Locate the cell with the specified text and output its [X, Y] center coordinate. 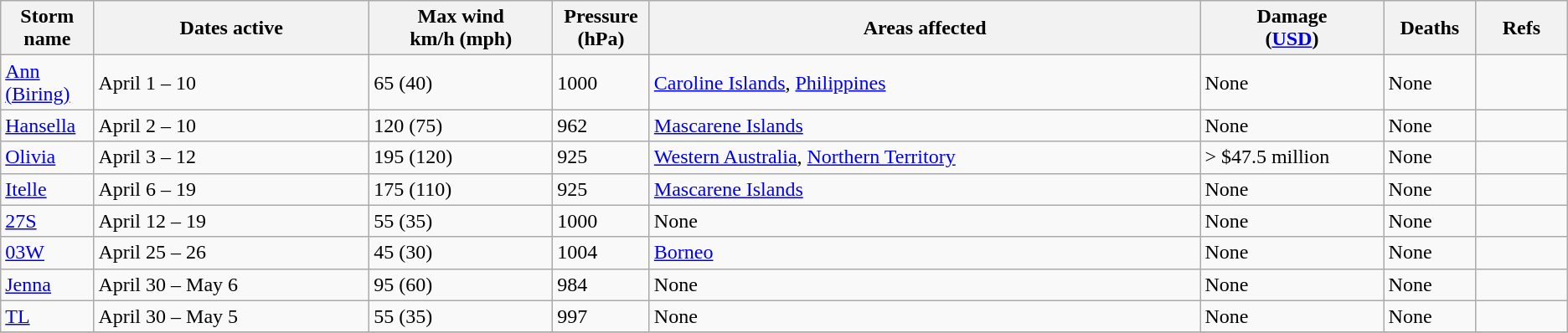
Areas affected [925, 28]
Itelle [47, 189]
45 (30) [461, 253]
April 30 – May 6 [231, 284]
Damage(USD) [1292, 28]
997 [601, 316]
Jenna [47, 284]
962 [601, 126]
April 12 – 19 [231, 221]
April 30 – May 5 [231, 316]
Dates active [231, 28]
65 (40) [461, 82]
120 (75) [461, 126]
Refs [1522, 28]
Ann (Biring) [47, 82]
April 25 – 26 [231, 253]
April 3 – 12 [231, 157]
Pressure(hPa) [601, 28]
Storm name [47, 28]
1004 [601, 253]
Deaths [1430, 28]
April 2 – 10 [231, 126]
03W [47, 253]
Western Australia, Northern Territory [925, 157]
27S [47, 221]
Max windkm/h (mph) [461, 28]
984 [601, 284]
175 (110) [461, 189]
April 6 – 19 [231, 189]
TL [47, 316]
195 (120) [461, 157]
Borneo [925, 253]
Hansella [47, 126]
April 1 – 10 [231, 82]
Olivia [47, 157]
> $47.5 million [1292, 157]
Caroline Islands, Philippines [925, 82]
95 (60) [461, 284]
